Extract the [X, Y] coordinate from the center of the cell holding the provided text.  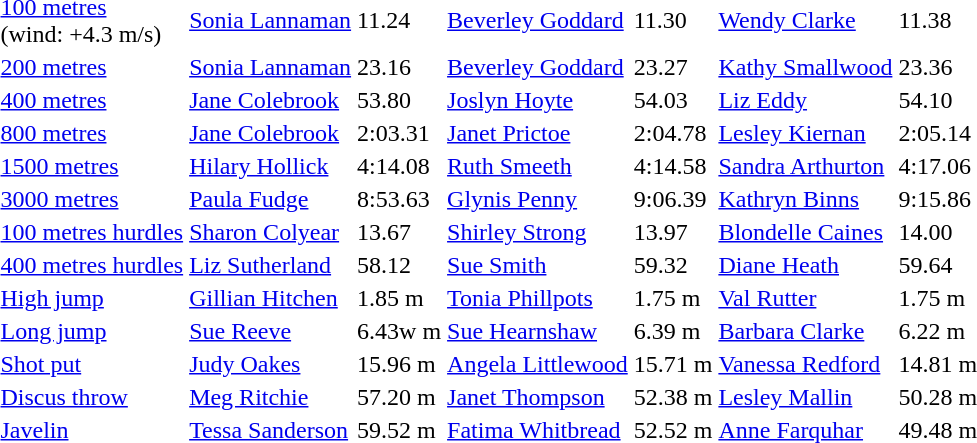
6.39 m [673, 331]
Beverley Goddard [538, 67]
4:14.58 [673, 166]
Diane Heath [806, 265]
13.67 [400, 232]
53.80 [400, 100]
Lesley Kiernan [806, 133]
23.16 [400, 67]
Sandra Arthurton [806, 166]
Sue Reeve [270, 331]
Joslyn Hoyte [538, 100]
8:53.63 [400, 199]
13.97 [673, 232]
1.75 m [673, 298]
Judy Oakes [270, 364]
Lesley Mallin [806, 397]
15.71 m [673, 364]
2:04.78 [673, 133]
Liz Sutherland [270, 265]
Meg Ritchie [270, 397]
Tonia Phillpots [538, 298]
Blondelle Caines [806, 232]
Hilary Hollick [270, 166]
Shirley Strong [538, 232]
Angela Littlewood [538, 364]
Sue Smith [538, 265]
1.85 m [400, 298]
Janet Thompson [538, 397]
Val Rutter [806, 298]
59.32 [673, 265]
Barbara Clarke [806, 331]
4:14.08 [400, 166]
Janet Prictoe [538, 133]
Liz Eddy [806, 100]
6.43w m [400, 331]
Kathryn Binns [806, 199]
Sharon Colyear [270, 232]
Sonia Lannaman [270, 67]
9:06.39 [673, 199]
54.03 [673, 100]
Sue Hearnshaw [538, 331]
Vanessa Redford [806, 364]
Paula Fudge [270, 199]
52.38 m [673, 397]
Gillian Hitchen [270, 298]
15.96 m [400, 364]
Kathy Smallwood [806, 67]
57.20 m [400, 397]
Ruth Smeeth [538, 166]
2:03.31 [400, 133]
Glynis Penny [538, 199]
23.27 [673, 67]
58.12 [400, 265]
